Search for the cell housing the specified text and yield its [X, Y] center coordinate. 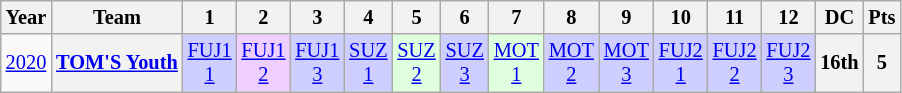
12 [788, 17]
FUJ13 [317, 63]
MOT2 [572, 63]
7 [516, 17]
10 [681, 17]
4 [368, 17]
Pts [882, 17]
2020 [26, 63]
16th [839, 63]
8 [572, 17]
SUZ2 [416, 63]
SUZ3 [465, 63]
FUJ23 [788, 63]
FUJ22 [735, 63]
FUJ12 [264, 63]
2 [264, 17]
TOM'S Youth [116, 63]
11 [735, 17]
MOT1 [516, 63]
FUJ21 [681, 63]
9 [626, 17]
1 [210, 17]
FUJ11 [210, 63]
MOT3 [626, 63]
Year [26, 17]
6 [465, 17]
3 [317, 17]
SUZ1 [368, 63]
DC [839, 17]
Team [116, 17]
